Detect which cell encompasses the target text, then output its (X, Y) center coordinate. 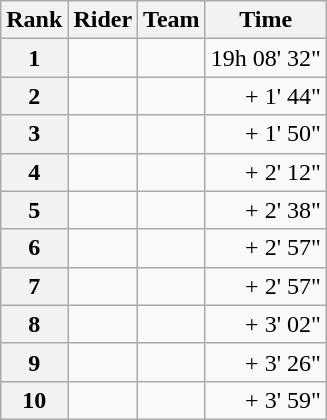
10 (34, 400)
+ 3' 59" (266, 400)
+ 2' 12" (266, 172)
+ 2' 38" (266, 210)
Rider (103, 20)
+ 3' 02" (266, 324)
+ 1' 50" (266, 134)
7 (34, 286)
+ 1' 44" (266, 96)
Team (172, 20)
5 (34, 210)
19h 08' 32" (266, 58)
3 (34, 134)
2 (34, 96)
9 (34, 362)
8 (34, 324)
6 (34, 248)
+ 3' 26" (266, 362)
Time (266, 20)
1 (34, 58)
Rank (34, 20)
4 (34, 172)
